Scan for the cell matching the given text and deliver its (x, y) coordinate at center. 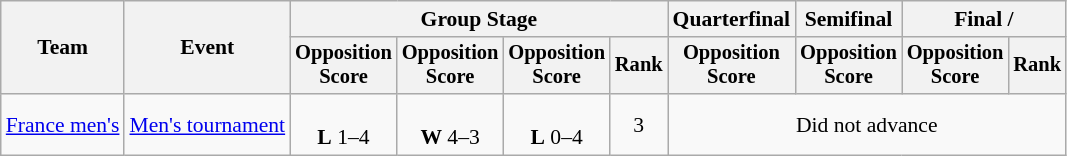
L 0–4 (556, 124)
Men's tournament (207, 124)
3 (639, 124)
Semifinal (848, 19)
W 4–3 (450, 124)
Event (207, 48)
Did not advance (867, 124)
Group Stage (478, 19)
Final / (984, 19)
Quarterfinal (732, 19)
Team (63, 48)
L 1–4 (344, 124)
France men's (63, 124)
